Identify which cell holds the provided text, then report its (x, y) central coordinate. 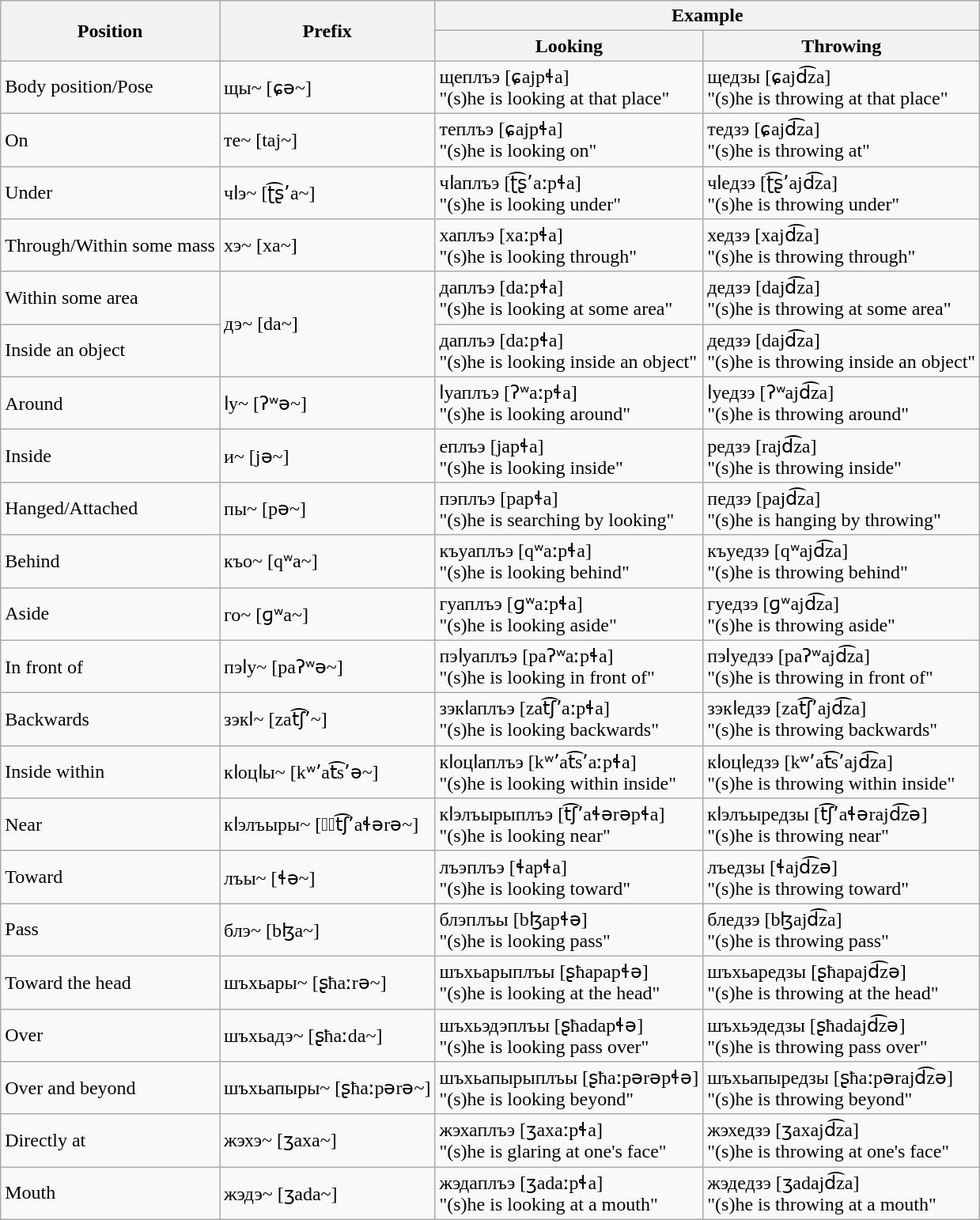
кӏэлъыры~ [ּ֫t͡ʃʼaɬərə~] (327, 824)
Throwing (842, 46)
дедзэ [dajd͡za] "(s)he is throwing inside an object" (842, 351)
пэӏу~ [paʔʷə~] (327, 666)
зэкӏаплъэ [zat͡ʃʼaːpɬa] "(s)he is looking backwards" (569, 720)
чӏэ~ [ʈ͡ʂʼa~] (327, 193)
Toward (111, 877)
блэплъы [bɮapɬə] "(s)he is looking pass" (569, 930)
блэ~ [bɮa~] (327, 930)
жэдаплъэ [ʒadaːpɬa] "(s)he is looking at a mouth" (569, 1193)
шъхьапыры~ [ʂħaːpərə~] (327, 1089)
Over and beyond (111, 1089)
жэдедзэ [ʒadajd͡za] "(s)he is throwing at a mouth" (842, 1193)
Near (111, 824)
шъхьапыредзы [ʂħaːpərajd͡zə] "(s)he is throwing beyond" (842, 1089)
Inside an object (111, 351)
Behind (111, 562)
Example (707, 16)
Prefix (327, 31)
жэхаплъэ [ʒaxaːpɬa] "(s)he is glaring at one's face" (569, 1141)
шъхьары~ [ʂħaːrə~] (327, 983)
Pass (111, 930)
Over (111, 1035)
Aside (111, 614)
еплъэ [japɬa] "(s)he is looking inside" (569, 456)
шъхьарыплъы [ʂħapapɬə] "(s)he is looking at the head" (569, 983)
гуедзэ [ɡʷajd͡za] "(s)he is throwing aside" (842, 614)
щы~ [ɕə~] (327, 87)
Through/Within some mass (111, 245)
Inside within (111, 772)
кӏэлъыредзы [t͡ʃʼaɬərajd͡zə] "(s)he is throwing near" (842, 824)
гуаплъэ [ɡʷaːpɬa] "(s)he is looking aside" (569, 614)
On (111, 139)
Within some area (111, 297)
педзэ [pajd͡za] "(s)he is hanging by throwing" (842, 508)
пэплъэ [papɬa] "(s)he is searching by looking" (569, 508)
зэкӏ~ [zat͡ʃʼ~] (327, 720)
жэхэ~ [ʒaxa~] (327, 1141)
къо~ [qʷa~] (327, 562)
кӏоцӏаплъэ [kʷʼat͡sʼaːpɬa] "(s)he is looking within inside" (569, 772)
кӏэлъырыплъэ [t͡ʃʼaɬərəpɬa] "(s)he is looking near" (569, 824)
и~ [jə~] (327, 456)
ӏуедзэ [ʔʷajd͡za] "(s)he is throwing around" (842, 404)
шъхьаредзы [ʂħapajd͡zə] "(s)he is throwing at the head" (842, 983)
бледзэ [bɮajd͡za] "(s)he is throwing pass" (842, 930)
чӏедзэ [ʈ͡ʂʼajd͡za] "(s)he is throwing under" (842, 193)
лъы~ [ɬə~] (327, 877)
дэ~ [da~] (327, 324)
жэхедзэ [ʒaxajd͡za] "(s)he is throwing at one's face" (842, 1141)
шъхьэдэплъы [ʂħadapɬə] "(s)he is looking pass over" (569, 1035)
ӏуаплъэ [ʔʷaːpɬa] "(s)he is looking around" (569, 404)
щедзы [ɕajd͡za] "(s)he is throwing at that place" (842, 87)
дедзэ [dajd͡za] "(s)he is throwing at some area" (842, 297)
Looking (569, 46)
Mouth (111, 1193)
In front of (111, 666)
Hanged/Attached (111, 508)
лъедзы [ɬajd͡zə] "(s)he is throwing toward" (842, 877)
пы~ [pə~] (327, 508)
пэӏуаплъэ [paʔʷaːpɬa] "(s)he is looking in front of" (569, 666)
Under (111, 193)
Backwards (111, 720)
Inside (111, 456)
кӏоцӏы~ [kʷʼat͡sʼə~] (327, 772)
жэдэ~ [ʒada~] (327, 1193)
Directly at (111, 1141)
го~ [ɡʷa~] (327, 614)
къуаплъэ [qʷaːpɬa] "(s)he is looking behind" (569, 562)
хаплъэ [xaːpɬa] "(s)he is looking through" (569, 245)
тедзэ [ɕajd͡za] "(s)he is throwing at" (842, 139)
шъхьапырыплъы [ʂħaːpərəpɬə] "(s)he is looking beyond" (569, 1089)
те~ [taj~] (327, 139)
ӏу~ [ʔʷə~] (327, 404)
зэкӏедзэ [zat͡ʃʼajd͡za] "(s)he is throwing backwards" (842, 720)
теплъэ [ɕajpɬa] "(s)he is looking on" (569, 139)
кӏоцӏедзэ [kʷʼat͡sʼajd͡za] "(s)he is throwing within inside" (842, 772)
щеплъэ [ɕajpɬa] "(s)he is looking at that place" (569, 87)
лъэплъэ [ɬapɬa] "(s)he is looking toward" (569, 877)
Toward the head (111, 983)
хэ~ [xa~] (327, 245)
шъхьэдедзы [ʂħadajd͡zə] "(s)he is throwing pass over" (842, 1035)
Position (111, 31)
даплъэ [daːpɬa] "(s)he is looking inside an object" (569, 351)
пэӏуедзэ [paʔʷajd͡za] "(s)he is throwing in front of" (842, 666)
Body position/Pose (111, 87)
чӏаплъэ [ʈ͡ʂʼaːpɬa] "(s)he is looking under" (569, 193)
редзэ [rajd͡za] "(s)he is throwing inside" (842, 456)
даплъэ [daːpɬa] "(s)he is looking at some area" (569, 297)
къуедзэ [qʷajd͡za] "(s)he is throwing behind" (842, 562)
Around (111, 404)
шъхьадэ~ [ʂħaːda~] (327, 1035)
хедзэ [xajd͡za] "(s)he is throwing through" (842, 245)
